Detect which cell encompasses the target text, then output its (X, Y) center coordinate. 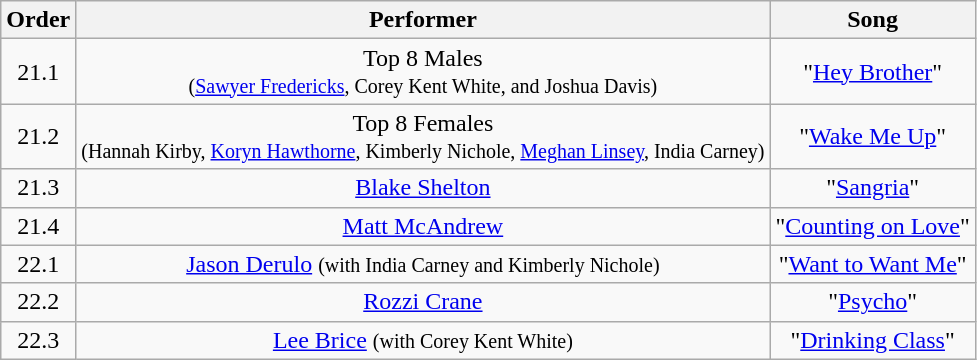
Lee Brice (with Corey Kent White) (423, 340)
Matt McAndrew (423, 226)
21.3 (38, 188)
21.4 (38, 226)
"Drinking Class" (872, 340)
Performer (423, 20)
Jason Derulo (with India Carney and Kimberly Nichole) (423, 264)
"Counting on Love" (872, 226)
"Sangria" (872, 188)
"Psycho" (872, 302)
Order (38, 20)
21.2 (38, 136)
22.2 (38, 302)
"Hey Brother" (872, 72)
Rozzi Crane (423, 302)
21.1 (38, 72)
Song (872, 20)
"Want to Want Me" (872, 264)
22.3 (38, 340)
Top 8 Females (Hannah Kirby, Koryn Hawthorne, Kimberly Nichole, Meghan Linsey, India Carney) (423, 136)
Blake Shelton (423, 188)
Top 8 Males (Sawyer Fredericks, Corey Kent White, and Joshua Davis) (423, 72)
22.1 (38, 264)
"Wake Me Up" (872, 136)
